Return the [x, y] coordinate for the center point of the cell that contains the specified text.  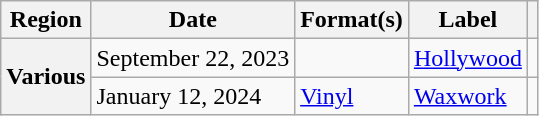
Format(s) [352, 20]
Waxwork [468, 96]
September 22, 2023 [193, 58]
Various [46, 77]
Date [193, 20]
Vinyl [352, 96]
Label [468, 20]
Hollywood [468, 58]
January 12, 2024 [193, 96]
Region [46, 20]
